Determine the [X, Y] coordinate at the center of the cell enclosing the given text.  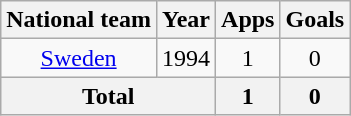
Total [108, 96]
Year [186, 20]
Apps [248, 20]
National team [79, 20]
Goals [315, 20]
1994 [186, 58]
Sweden [79, 58]
